Determine the [X, Y] coordinate at the center of the cell enclosing the given text.  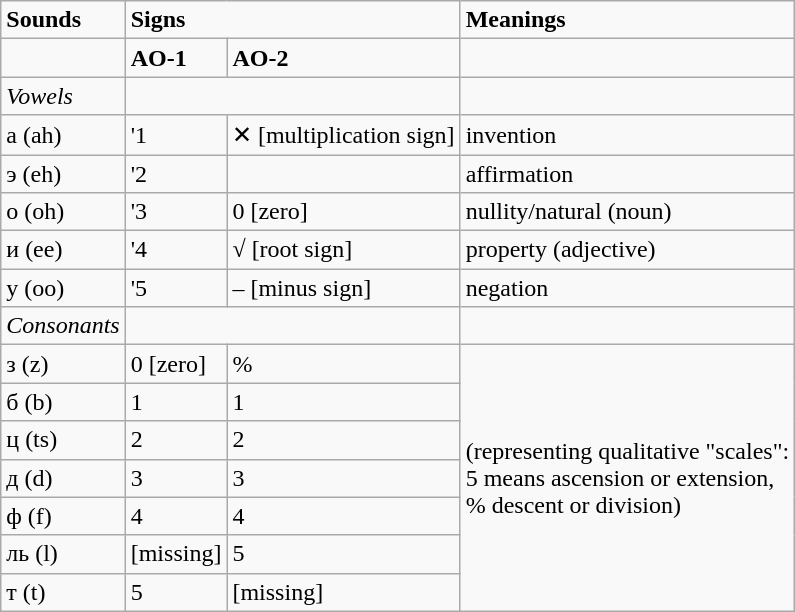
э (eh) [63, 173]
'3 [176, 212]
Signs [292, 20]
% [344, 364]
'2 [176, 173]
о (oh) [63, 212]
б (b) [63, 402]
affirmation [628, 173]
ф (f) [63, 516]
а (ah) [63, 135]
Vowels [63, 96]
Sounds [63, 20]
ц (ts) [63, 440]
– [minus sign] [344, 288]
negation [628, 288]
Meanings [628, 20]
у (oo) [63, 288]
√ [root sign] [344, 250]
з (z) [63, 364]
AO-1 [176, 58]
д (d) [63, 478]
✕ [multiplication sign] [344, 135]
nullity/natural (noun) [628, 212]
invention [628, 135]
ль (l) [63, 554]
и (ee) [63, 250]
'4 [176, 250]
Consonants [63, 326]
property (adjective) [628, 250]
(representing qualitative "scales":5 means ascension or extension,% descent or division) [628, 478]
'1 [176, 135]
AO-2 [344, 58]
т (t) [63, 592]
'5 [176, 288]
